Identify which cell holds the provided text, then report its (x, y) central coordinate. 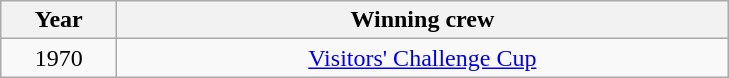
Winning crew (422, 20)
1970 (59, 58)
Visitors' Challenge Cup (422, 58)
Year (59, 20)
